Search for the cell housing the specified text and yield its (x, y) center coordinate. 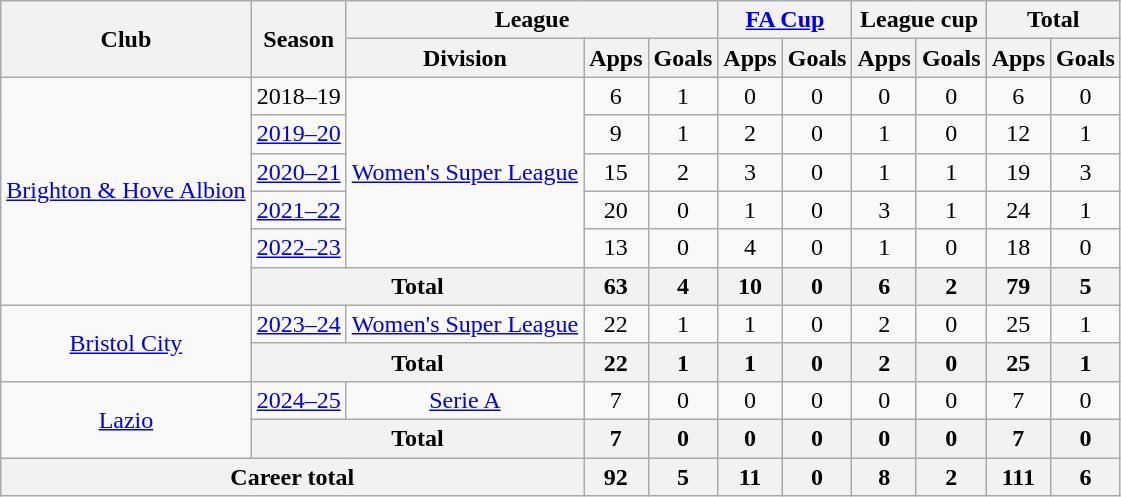
League cup (919, 20)
20 (616, 210)
2019–20 (298, 134)
Division (464, 58)
Bristol City (126, 343)
2023–24 (298, 324)
10 (750, 286)
11 (750, 477)
Lazio (126, 419)
63 (616, 286)
19 (1018, 172)
2018–19 (298, 96)
15 (616, 172)
2022–23 (298, 248)
8 (884, 477)
13 (616, 248)
Serie A (464, 400)
2021–22 (298, 210)
111 (1018, 477)
Brighton & Hove Albion (126, 191)
12 (1018, 134)
92 (616, 477)
79 (1018, 286)
18 (1018, 248)
FA Cup (785, 20)
League (532, 20)
2024–25 (298, 400)
24 (1018, 210)
Season (298, 39)
Club (126, 39)
Career total (292, 477)
9 (616, 134)
2020–21 (298, 172)
